Output the [X, Y] coordinate of the center of the cell containing the given text.  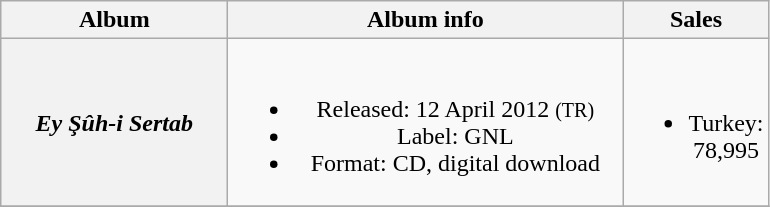
Turkey: 78,995 [696, 122]
Sales [696, 20]
Album [114, 20]
Released: 12 April 2012 (TR)Label: GNLFormat: CD, digital download [426, 122]
Ey Şûh-i Sertab [114, 122]
Album info [426, 20]
